Find where the given text appears and provide that cell's center as [X, Y] coordinate. 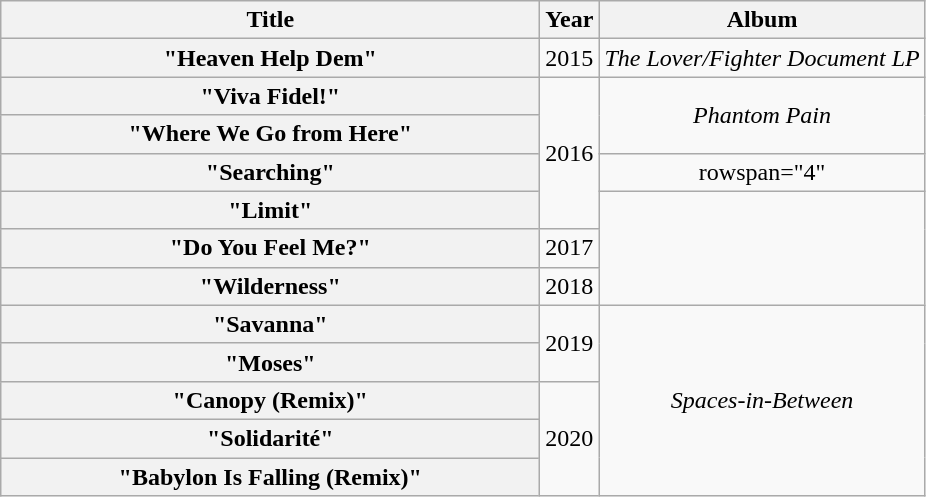
2016 [570, 153]
Title [270, 20]
Phantom Pain [762, 115]
2019 [570, 343]
"Where We Go from Here" [270, 134]
"Limit" [270, 210]
"Babylon Is Falling (Remix)" [270, 477]
rowspan="4" [762, 172]
"Canopy (Remix)" [270, 400]
"Heaven Help Dem" [270, 58]
"Viva Fidel!" [270, 96]
2020 [570, 438]
2015 [570, 58]
"Do You Feel Me?" [270, 248]
Spaces-in-Between [762, 400]
"Searching" [270, 172]
Album [762, 20]
The Lover/Fighter Document LP [762, 58]
"Savanna" [270, 324]
2017 [570, 248]
"Solidarité" [270, 438]
"Wilderness" [270, 286]
Year [570, 20]
2018 [570, 286]
"Moses" [270, 362]
